Capture the cell that displays the provided text and extract its [X, Y] central coordinate. 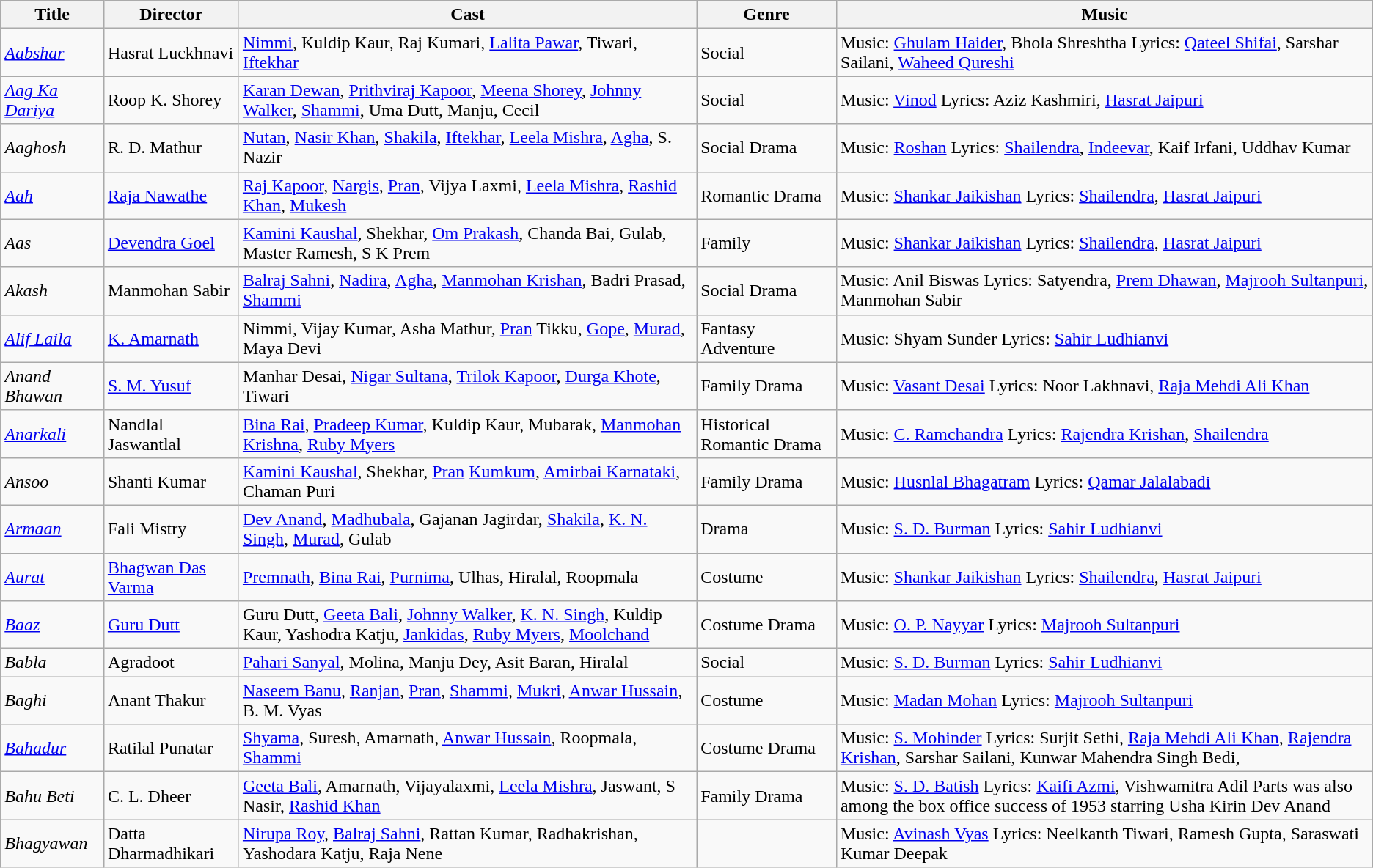
Baghi [53, 701]
Family [767, 243]
K. Amarnath [171, 339]
Anarkali [53, 434]
Bahadur [53, 748]
Historical Romantic Drama [767, 434]
Armaan [53, 529]
Nimmi, Vijay Kumar, Asha Mathur, Pran Tikku, Gope, Murad, Maya Devi [467, 339]
Premnath, Bina Rai, Purnima, Ulhas, Hiralal, Roopmala [467, 576]
Music: Vinod Lyrics: Aziz Kashmiri, Hasrat Jaipuri [1105, 100]
Music: Avinash Vyas Lyrics: Neelkanth Tiwari, Ramesh Gupta, Saraswati Kumar Deepak [1105, 843]
Music: Husnlal Bhagatram Lyrics: Qamar Jalalabadi [1105, 481]
Kamini Kaushal, Shekhar, Om Prakash, Chanda Bai, Gulab, Master Ramesh, S K Prem [467, 243]
Director [171, 15]
Bhagyawan [53, 843]
Babla [53, 663]
Music: Vasant Desai Lyrics: Noor Lakhnavi, Raja Mehdi Ali Khan [1105, 386]
Bhagwan Das Varma [171, 576]
Manmohan Sabir [171, 290]
Guru Dutt [171, 625]
Geeta Bali, Amarnath, Vijayalaxmi, Leela Mishra, Jaswant, S Nasir, Rashid Khan [467, 796]
Nirupa Roy, Balraj Sahni, Rattan Kumar, Radhakrishan, Yashodara Katju, Raja Nene [467, 843]
R. D. Mathur [171, 148]
Shanti Kumar [171, 481]
S. M. Yusuf [171, 386]
Ansoo [53, 481]
Aas [53, 243]
Pahari Sanyal, Molina, Manju Dey, Asit Baran, Hiralal [467, 663]
Aurat [53, 576]
Nutan, Nasir Khan, Shakila, Iftekhar, Leela Mishra, Agha, S. Nazir [467, 148]
Roop K. Shorey [171, 100]
Aah [53, 195]
Bina Rai, Pradeep Kumar, Kuldip Kaur, Mubarak, Manmohan Krishna, Ruby Myers [467, 434]
Nimmi, Kuldip Kaur, Raj Kumari, Lalita Pawar, Tiwari, Iftekhar [467, 53]
Fali Mistry [171, 529]
Aag Ka Dariya [53, 100]
C. L. Dheer [171, 796]
Aabshar [53, 53]
Music: Anil Biswas Lyrics: Satyendra, Prem Dhawan, Majrooh Sultanpuri, Manmohan Sabir [1105, 290]
Genre [767, 15]
Hasrat Luckhnavi [171, 53]
Romantic Drama [767, 195]
Baaz [53, 625]
Ratilal Punatar [171, 748]
Music: Roshan Lyrics: Shailendra, Indeevar, Kaif Irfani, Uddhav Kumar [1105, 148]
Dev Anand, Madhubala, Gajanan Jagirdar, Shakila, K. N. Singh, Murad, Gulab [467, 529]
Agradoot [171, 663]
Music: C. Ramchandra Lyrics: Rajendra Krishan, Shailendra [1105, 434]
Guru Dutt, Geeta Bali, Johnny Walker, K. N. Singh, Kuldip Kaur, Yashodra Katju, Jankidas, Ruby Myers, Moolchand [467, 625]
Aaghosh [53, 148]
Music: Ghulam Haider, Bhola Shreshtha Lyrics: Qateel Shifai, Sarshar Sailani, Waheed Qureshi [1105, 53]
Music: O. P. Nayyar Lyrics: Majrooh Sultanpuri [1105, 625]
Anand Bhawan [53, 386]
Raj Kapoor, Nargis, Pran, Vijya Laxmi, Leela Mishra, Rashid Khan, Mukesh [467, 195]
Naseem Banu, Ranjan, Pran, Shammi, Mukri, Anwar Hussain, B. M. Vyas [467, 701]
Anant Thakur [171, 701]
Raja Nawathe [171, 195]
Kamini Kaushal, Shekhar, Pran Kumkum, Amirbai Karnataki, Chaman Puri [467, 481]
Karan Dewan, Prithviraj Kapoor, Meena Shorey, Johnny Walker, Shammi, Uma Dutt, Manju, Cecil [467, 100]
Akash [53, 290]
Datta Dharmadhikari [171, 843]
Nandlal Jaswantlal [171, 434]
Balraj Sahni, Nadira, Agha, Manmohan Krishan, Badri Prasad, Shammi [467, 290]
Cast [467, 15]
Music: S. Mohinder Lyrics: Surjit Sethi, Raja Mehdi Ali Khan, Rajendra Krishan, Sarshar Sailani, Kunwar Mahendra Singh Bedi, [1105, 748]
Manhar Desai, Nigar Sultana, Trilok Kapoor, Durga Khote, Tiwari [467, 386]
Music: Shyam Sunder Lyrics: Sahir Ludhianvi [1105, 339]
Title [53, 15]
Alif Laila [53, 339]
Drama [767, 529]
Shyama, Suresh, Amarnath, Anwar Hussain, Roopmala, Shammi [467, 748]
Fantasy Adventure [767, 339]
Bahu Beti [53, 796]
Music [1105, 15]
Devendra Goel [171, 243]
Music: Madan Mohan Lyrics: Majrooh Sultanpuri [1105, 701]
Music: S. D. Batish Lyrics: Kaifi Azmi, Vishwamitra Adil Parts was also among the box office success of 1953 starring Usha Kirin Dev Anand [1105, 796]
